Extract the (X, Y) coordinate from the center of the cell holding the provided text.  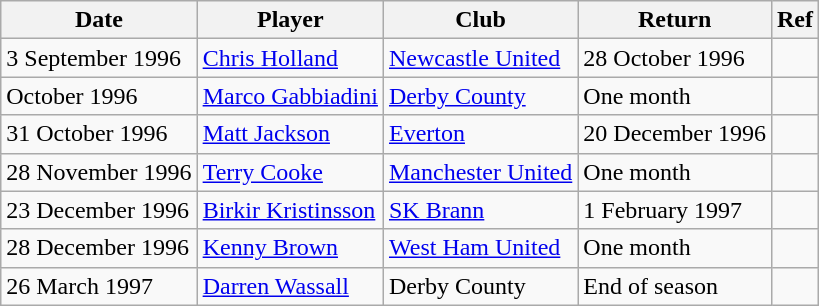
3 September 1996 (99, 58)
Everton (480, 134)
Terry Cooke (290, 172)
October 1996 (99, 96)
Newcastle United (480, 58)
Date (99, 20)
End of season (675, 286)
1 February 1997 (675, 210)
Darren Wassall (290, 286)
SK Brann (480, 210)
Ref (794, 20)
23 December 1996 (99, 210)
28 October 1996 (675, 58)
Return (675, 20)
Player (290, 20)
20 December 1996 (675, 134)
Matt Jackson (290, 134)
Club (480, 20)
Manchester United (480, 172)
Kenny Brown (290, 248)
West Ham United (480, 248)
Chris Holland (290, 58)
Marco Gabbiadini (290, 96)
26 March 1997 (99, 286)
Birkir Kristinsson (290, 210)
28 November 1996 (99, 172)
31 October 1996 (99, 134)
28 December 1996 (99, 248)
